Search for the cell housing the specified text and yield its [x, y] center coordinate. 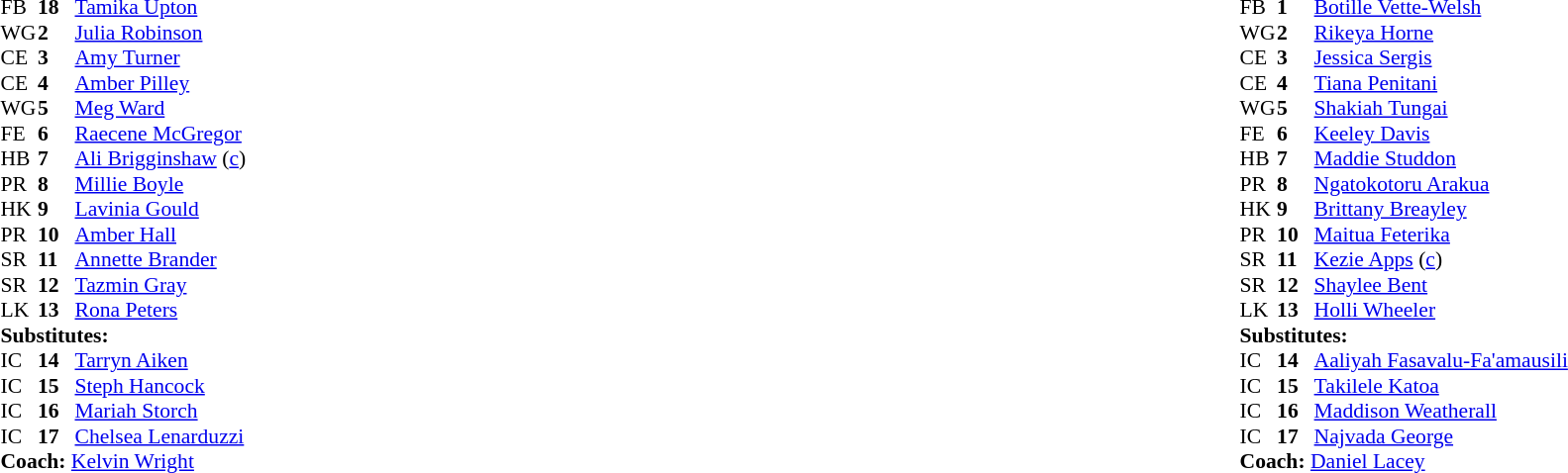
Jessica Sergis [1441, 58]
Najvada George [1441, 436]
Aaliyah Fasavalu-Fa'amausili [1441, 361]
Keeley Davis [1441, 134]
Maddison Weatherall [1441, 411]
Lavinia Gould [160, 209]
Maitua Feterika [1441, 235]
Shaylee Bent [1441, 285]
Rikeya Horne [1441, 33]
Mariah Storch [160, 411]
Tiana Penitani [1441, 83]
Kezie Apps (c) [1441, 260]
Julia Robinson [160, 33]
Millie Boyle [160, 184]
Meg Ward [160, 108]
Brittany Breayley [1441, 209]
Chelsea Lenarduzzi [160, 436]
Annette Brander [160, 260]
Amber Hall [160, 235]
Ali Brigginshaw (c) [160, 159]
Steph Hancock [160, 386]
Ngatokotoru Arakua [1441, 184]
Shakiah Tungai [1441, 108]
Takilele Katoa [1441, 386]
Holli Wheeler [1441, 310]
Amy Turner [160, 58]
Amber Pilley [160, 83]
Rona Peters [160, 310]
Raecene McGregor [160, 134]
Maddie Studdon [1441, 159]
Tazmin Gray [160, 285]
Tarryn Aiken [160, 361]
